For the text-containing cell, return its midpoint in (X, Y) coordinate format. 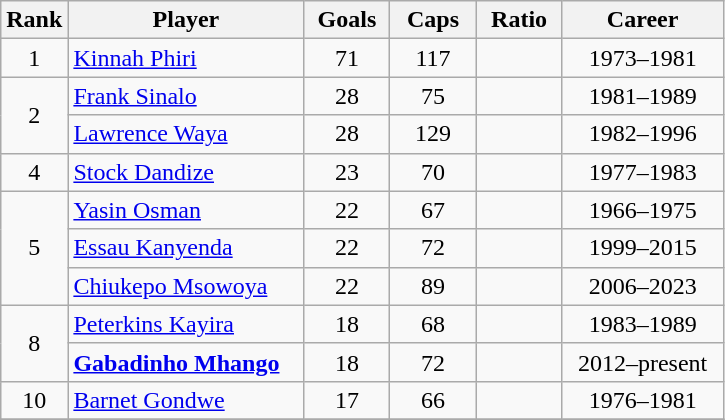
Caps (433, 20)
4 (34, 172)
1981–1989 (642, 96)
Gabadinho Mhango (186, 362)
Frank Sinalo (186, 96)
89 (433, 286)
8 (34, 343)
1966–1975 (642, 210)
Player (186, 20)
Career (642, 20)
Kinnah Phiri (186, 58)
66 (433, 400)
1983–1989 (642, 324)
23 (347, 172)
1999–2015 (642, 248)
Barnet Gondwe (186, 400)
17 (347, 400)
71 (347, 58)
129 (433, 134)
75 (433, 96)
2012–present (642, 362)
117 (433, 58)
1982–1996 (642, 134)
Yasin Osman (186, 210)
2 (34, 115)
10 (34, 400)
1977–1983 (642, 172)
67 (433, 210)
Essau Kanyenda (186, 248)
Peterkins Kayira (186, 324)
Rank (34, 20)
68 (433, 324)
Ratio (519, 20)
5 (34, 248)
Chiukepo Msowoya (186, 286)
1973–1981 (642, 58)
Goals (347, 20)
1 (34, 58)
Stock Dandize (186, 172)
1976–1981 (642, 400)
70 (433, 172)
2006–2023 (642, 286)
Lawrence Waya (186, 134)
